Return (X, Y) of the center of cell containing provided text 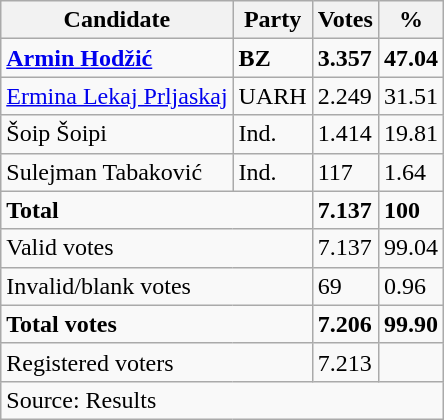
117 (345, 172)
Source: Results (222, 400)
99.90 (410, 324)
0.96 (410, 286)
Šoip Šoipi (117, 134)
69 (345, 286)
99.04 (410, 248)
2.249 (345, 96)
Sulejman Tabaković (117, 172)
UARH (272, 96)
Invalid/blank votes (156, 286)
7.213 (345, 362)
Registered voters (156, 362)
Valid votes (156, 248)
31.51 (410, 96)
BZ (272, 58)
Votes (345, 20)
Party (272, 20)
1.414 (345, 134)
Ermina Lekaj Prljaskaj (117, 96)
Total (156, 210)
% (410, 20)
3.357 (345, 58)
Armin Hodžić (117, 58)
7.206 (345, 324)
1.64 (410, 172)
47.04 (410, 58)
19.81 (410, 134)
Candidate (117, 20)
Total votes (156, 324)
100 (410, 210)
